Output the [X, Y] coordinate of the center of the cell containing the given text.  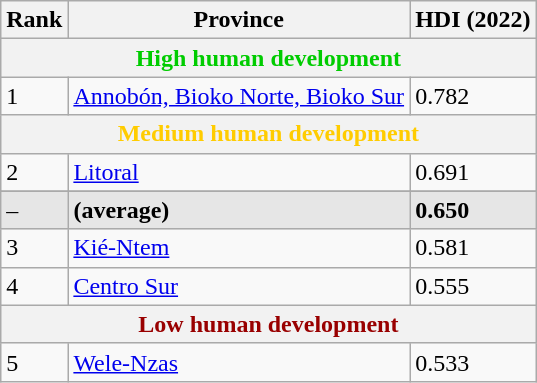
5 [34, 362]
Medium human development [268, 134]
(average) [239, 210]
0.782 [473, 96]
Wele-Nzas [239, 362]
1 [34, 96]
Litoral [239, 172]
0.555 [473, 286]
Annobón, Bioko Norte, Bioko Sur [239, 96]
0.581 [473, 248]
Province [239, 20]
2 [34, 172]
HDI (2022) [473, 20]
0.691 [473, 172]
High human development [268, 58]
Rank [34, 20]
Kié-Ntem [239, 248]
– [34, 210]
Centro Sur [239, 286]
4 [34, 286]
0.533 [473, 362]
3 [34, 248]
Low human development [268, 324]
0.650 [473, 210]
